Scan for the cell matching the given text and deliver its [X, Y] coordinate at center. 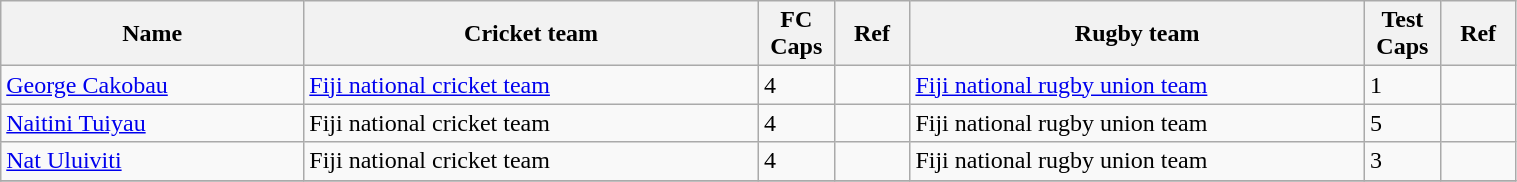
Test Caps [1402, 34]
FC Caps [796, 34]
3 [1402, 161]
1 [1402, 85]
Rugby team [1138, 34]
5 [1402, 123]
Naitini Tuiyau [152, 123]
George Cakobau [152, 85]
Cricket team [532, 34]
Nat Uluiviti [152, 161]
Name [152, 34]
